From the cell containing the given text, extract its center point as (x, y) coordinate. 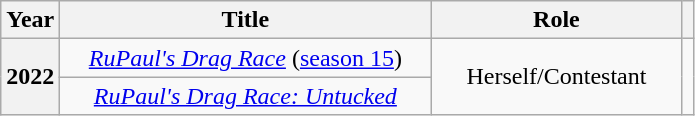
RuPaul's Drag Race: Untucked (246, 96)
2022 (30, 77)
Role (556, 20)
Herself/Contestant (556, 77)
Year (30, 20)
RuPaul's Drag Race (season 15) (246, 58)
Title (246, 20)
